Extract the [x, y] coordinate from the center of the cell holding the provided text.  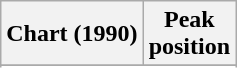
Peakposition [189, 34]
Chart (1990) [72, 34]
